Capture the cell that displays the provided text and extract its [X, Y] central coordinate. 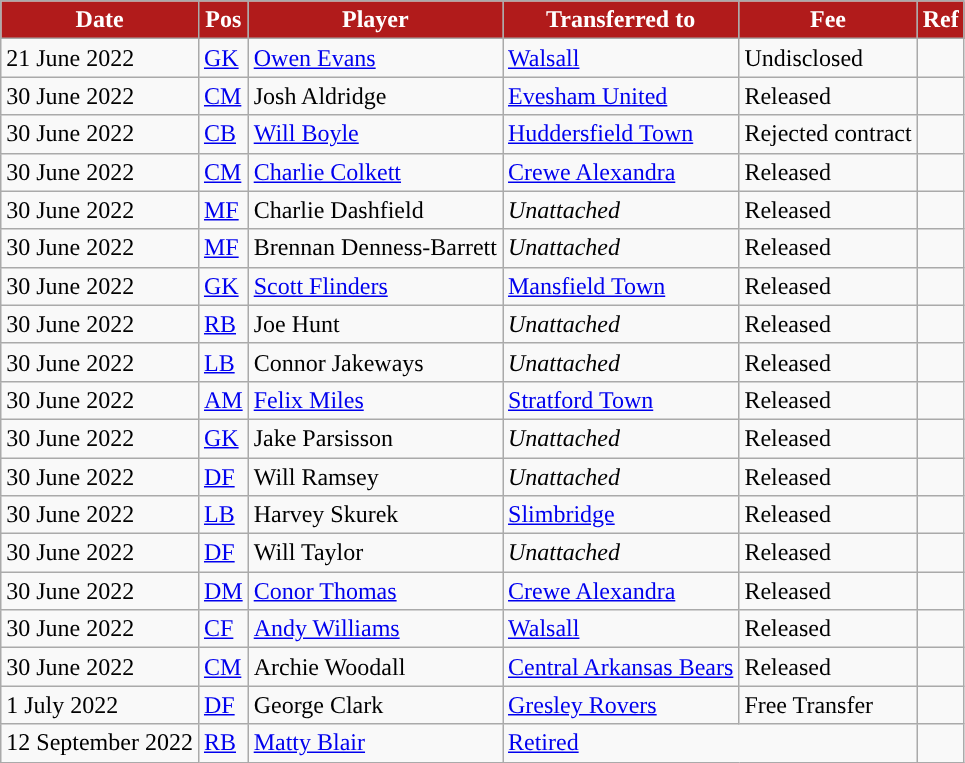
CF [223, 629]
Will Taylor [375, 553]
Scott Flinders [375, 286]
Will Ramsey [375, 477]
Central Arkansas Bears [620, 667]
Undisclosed [828, 58]
Will Boyle [375, 134]
Jake Parsisson [375, 438]
Harvey Skurek [375, 515]
Conor Thomas [375, 591]
Connor Jakeways [375, 362]
Gresley Rovers [620, 705]
Pos [223, 20]
Charlie Dashfield [375, 210]
Joe Hunt [375, 324]
Huddersfield Town [620, 134]
Brennan Denness-Barrett [375, 248]
Josh Aldridge [375, 96]
Felix Miles [375, 400]
DM [223, 591]
Free Transfer [828, 705]
Owen Evans [375, 58]
CB [223, 134]
Retired [710, 743]
Evesham United [620, 96]
AM [223, 400]
Matty Blair [375, 743]
Andy Williams [375, 629]
Transferred to [620, 20]
12 September 2022 [100, 743]
Ref [940, 20]
George Clark [375, 705]
Player [375, 20]
21 June 2022 [100, 58]
Slimbridge [620, 515]
1 July 2022 [100, 705]
Mansfield Town [620, 286]
Archie Woodall [375, 667]
Rejected contract [828, 134]
Date [100, 20]
Fee [828, 20]
Stratford Town [620, 400]
Charlie Colkett [375, 172]
